Extract the [x, y] coordinate from the center of the cell holding the provided text.  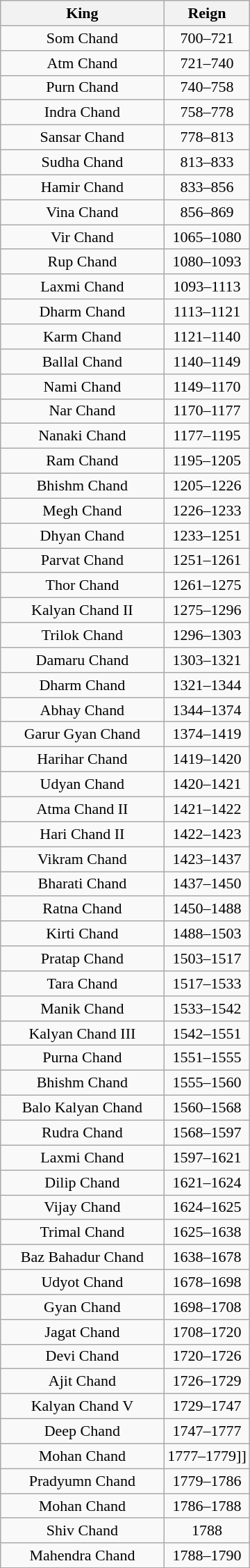
1517–1533 [207, 983]
Bharati Chand [82, 883]
1597–1621 [207, 1158]
1195–1205 [207, 461]
Kalyan Chand III [82, 1033]
Trilok Chand [82, 635]
Deep Chand [82, 1431]
1344–1374 [207, 710]
1555–1560 [207, 1082]
Mahendra Chand [82, 1555]
833–856 [207, 187]
Devi Chand [82, 1357]
1321–1344 [207, 685]
721–740 [207, 63]
Vina Chand [82, 212]
1177–1195 [207, 435]
1788–1790 [207, 1555]
1421–1422 [207, 809]
1275–1296 [207, 610]
1233–1251 [207, 535]
1551–1555 [207, 1058]
Kirti Chand [82, 934]
Kalyan Chand V [82, 1406]
Vir Chand [82, 237]
1065–1080 [207, 237]
Gyan Chand [82, 1306]
778–813 [207, 137]
Sudha Chand [82, 162]
Baz Bahadur Chand [82, 1257]
856–869 [207, 212]
Shiv Chand [82, 1530]
1560–1568 [207, 1107]
1726–1729 [207, 1382]
Vijay Chand [82, 1207]
King [82, 13]
Dhyan Chand [82, 535]
Pradyumn Chand [82, 1481]
813–833 [207, 162]
Atma Chand II [82, 809]
1080–1093 [207, 262]
1777–1779]] [207, 1456]
Thor Chand [82, 585]
Purn Chand [82, 88]
1420–1421 [207, 784]
1698–1708 [207, 1306]
Reign [207, 13]
Jagat Chand [82, 1331]
Ram Chand [82, 461]
Purna Chand [82, 1058]
Som Chand [82, 38]
Hamir Chand [82, 187]
1747–1777 [207, 1431]
1374–1419 [207, 735]
Sansar Chand [82, 137]
1423–1437 [207, 858]
1708–1720 [207, 1331]
Megh Chand [82, 511]
Dilip Chand [82, 1182]
1140–1149 [207, 361]
1226–1233 [207, 511]
Ballal Chand [82, 361]
Udyot Chand [82, 1281]
1779–1786 [207, 1481]
1678–1698 [207, 1281]
Kalyan Chand II [82, 610]
758–778 [207, 112]
1568–1597 [207, 1133]
Parvat Chand [82, 560]
Ajit Chand [82, 1382]
1624–1625 [207, 1207]
1542–1551 [207, 1033]
1720–1726 [207, 1357]
1625–1638 [207, 1232]
Damaru Chand [82, 659]
1422–1423 [207, 834]
Pratap Chand [82, 959]
Tara Chand [82, 983]
Rup Chand [82, 262]
1621–1624 [207, 1182]
1450–1488 [207, 909]
1251–1261 [207, 560]
1093–1113 [207, 287]
Nanaki Chand [82, 435]
740–758 [207, 88]
Manik Chand [82, 1008]
Nar Chand [82, 411]
1303–1321 [207, 659]
Ratna Chand [82, 909]
Rudra Chand [82, 1133]
1729–1747 [207, 1406]
1296–1303 [207, 635]
1121–1140 [207, 336]
1488–1503 [207, 934]
Nami Chand [82, 386]
1113–1121 [207, 312]
Balo Kalyan Chand [82, 1107]
Garur Gyan Chand [82, 735]
Hari Chand II [82, 834]
1205–1226 [207, 486]
1170–1177 [207, 411]
Trimal Chand [82, 1232]
Harihar Chand [82, 759]
700–721 [207, 38]
1533–1542 [207, 1008]
1788 [207, 1530]
Udyan Chand [82, 784]
1149–1170 [207, 386]
Abhay Chand [82, 710]
1419–1420 [207, 759]
1503–1517 [207, 959]
Karm Chand [82, 336]
Vikram Chand [82, 858]
1786–1788 [207, 1505]
1437–1450 [207, 883]
Indra Chand [82, 112]
1261–1275 [207, 585]
Atm Chand [82, 63]
1638–1678 [207, 1257]
